Capture the cell that displays the provided text and extract its (x, y) central coordinate. 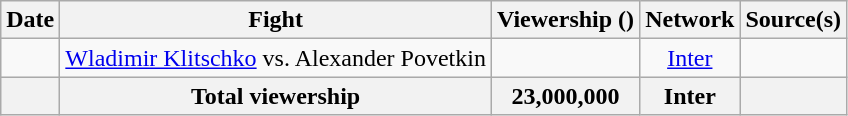
Wladimir Klitschko vs. Alexander Povetkin (276, 58)
Source(s) (794, 20)
Viewership () (565, 20)
Total viewership (276, 96)
Fight (276, 20)
Network (690, 20)
23,000,000 (565, 96)
Date (30, 20)
